Detect which cell encompasses the target text, then output its (X, Y) center coordinate. 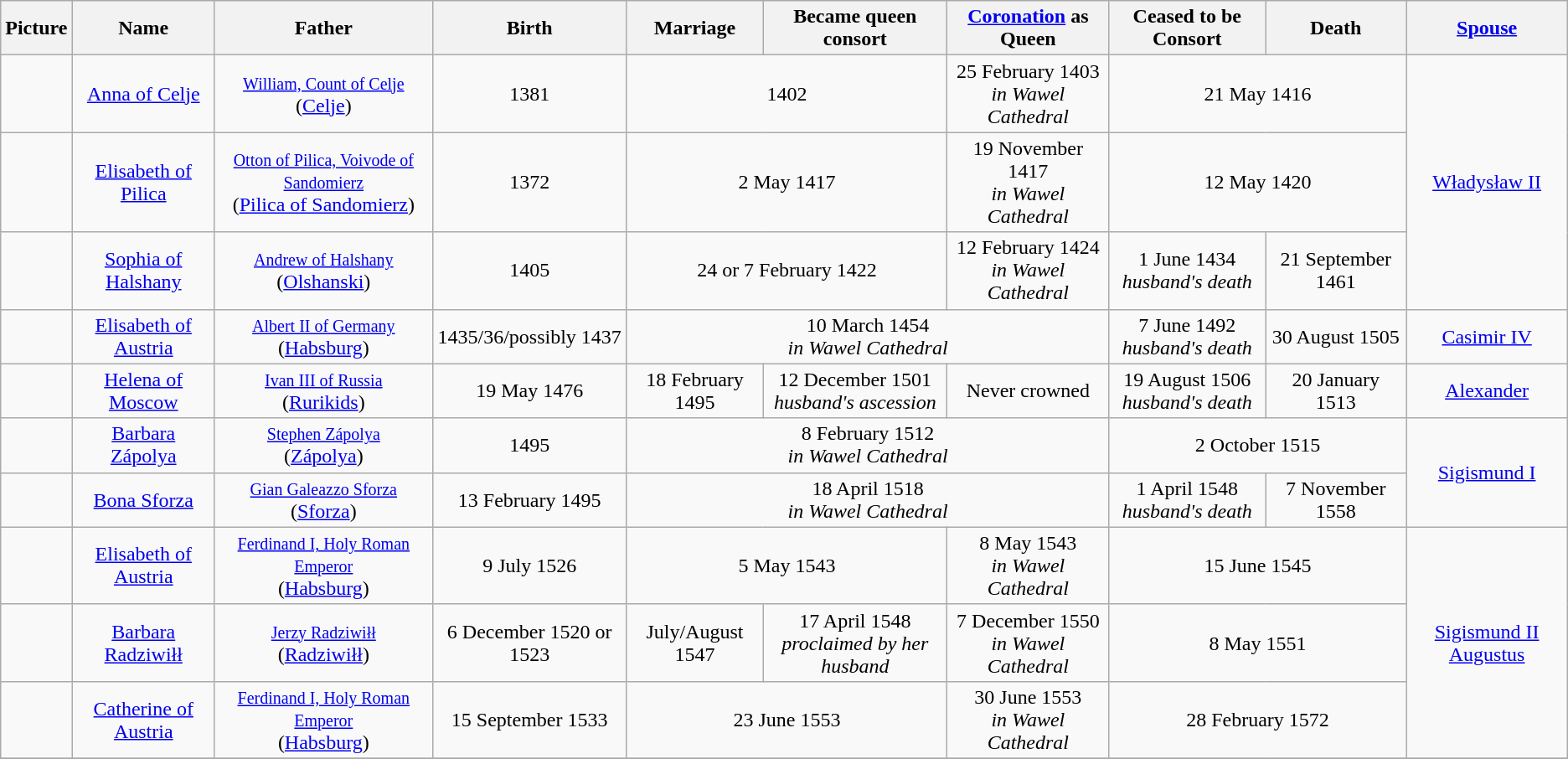
19 August 1506husband's death (1188, 390)
1372 (529, 183)
7 June 1492husband's death (1188, 337)
12 May 1420 (1258, 183)
5 May 1543 (787, 565)
15 June 1545 (1258, 565)
20 January 1513 (1336, 390)
1405 (529, 271)
6 December 1520 or 1523 (529, 643)
Barbara Radziwiłł (143, 643)
1 April 1548husband's death (1188, 499)
Otton of Pilica, Voivode of Sandomierz(Pilica of Sandomierz) (323, 183)
Never crowned (1029, 390)
Elisabeth of Pilica (143, 183)
Alexander (1487, 390)
Bona Sforza (143, 499)
Gian Galeazzo Sforza(Sforza) (323, 499)
13 February 1495 (529, 499)
Marriage (695, 28)
Coronation as Queen (1029, 28)
1435/36/possibly 1437 (529, 337)
Ivan III of Russia(Rurikids) (323, 390)
19 November 1417in Wawel Cathedral (1029, 183)
Jerzy Radziwiłł(Radziwiłł) (323, 643)
Birth (529, 28)
17 April 1548 proclaimed by her husband (855, 643)
7 November 1558 (1336, 499)
15 September 1533 (529, 720)
10 March 1454in Wawel Cathedral (868, 337)
21 September 1461 (1336, 271)
Helena of Moscow (143, 390)
Name (143, 28)
Became queen consort (855, 28)
8 May 1543in Wawel Cathedral (1029, 565)
12 December 1501husband's ascession (855, 390)
Anna of Celje (143, 94)
William, Count of Celje(Celje) (323, 94)
2 May 1417 (787, 183)
Andrew of Halshany(Olshanski) (323, 271)
30 August 1505 (1336, 337)
Picture (37, 28)
Władysław II (1487, 183)
8 May 1551 (1258, 643)
Albert II of Germany(Habsburg) (323, 337)
Casimir IV (1487, 337)
Sigismund I (1487, 472)
24 or 7 February 1422 (787, 271)
Catherine of Austria (143, 720)
12 February 1424in Wawel Cathedral (1029, 271)
23 June 1553 (787, 720)
Barbara Zápolya (143, 446)
Death (1336, 28)
8 February 1512in Wawel Cathedral (868, 446)
1402 (787, 94)
Sigismund II Augustus (1487, 643)
Spouse (1487, 28)
Ceased to be Consort (1188, 28)
7 December 1550in Wawel Cathedral (1029, 643)
2 October 1515 (1258, 446)
25 February 1403in Wawel Cathedral (1029, 94)
1 June 1434husband's death (1188, 271)
28 February 1572 (1258, 720)
9 July 1526 (529, 565)
Sophia of Halshany (143, 271)
July/August 1547 (695, 643)
Stephen Zápolya(Zápolya) (323, 446)
1381 (529, 94)
19 May 1476 (529, 390)
18 February 1495 (695, 390)
Father (323, 28)
21 May 1416 (1258, 94)
1495 (529, 446)
30 June 1553in Wawel Cathedral (1029, 720)
18 April 1518in Wawel Cathedral (868, 499)
